Return the [X, Y] coordinate for the center point of the cell that contains the specified text.  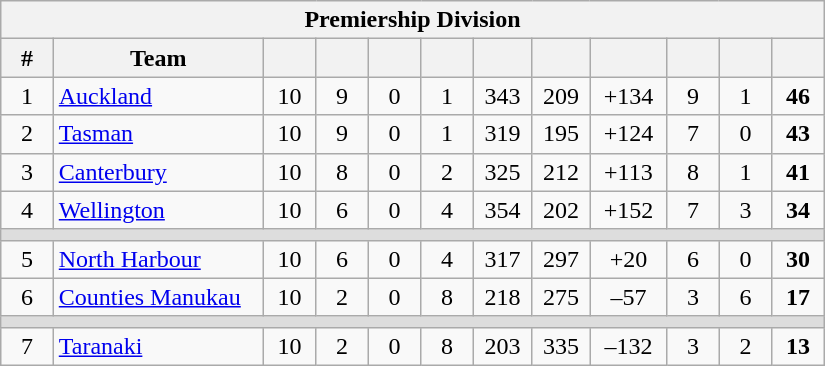
Team [158, 58]
317 [502, 259]
–57 [628, 297]
+152 [628, 210]
202 [561, 210]
325 [502, 172]
46 [798, 96]
212 [561, 172]
17 [798, 297]
195 [561, 134]
41 [798, 172]
+124 [628, 134]
354 [502, 210]
Canterbury [158, 172]
–132 [628, 346]
209 [561, 96]
Counties Manukau [158, 297]
30 [798, 259]
34 [798, 210]
North Harbour [158, 259]
319 [502, 134]
343 [502, 96]
5 [27, 259]
# [27, 58]
+113 [628, 172]
Wellington [158, 210]
335 [561, 346]
Taranaki [158, 346]
Premiership Division [413, 20]
203 [502, 346]
+20 [628, 259]
13 [798, 346]
+134 [628, 96]
297 [561, 259]
43 [798, 134]
Tasman [158, 134]
218 [502, 297]
275 [561, 297]
Auckland [158, 96]
